Detect which cell encompasses the target text, then output its (x, y) center coordinate. 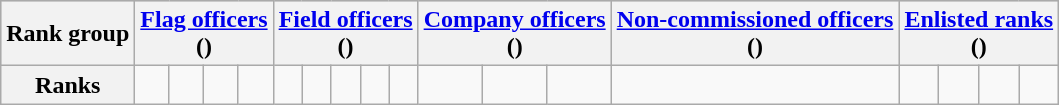
Company officers() (514, 34)
Flag officers() (204, 34)
Enlisted ranks() (979, 34)
Ranks (68, 85)
Rank group (68, 34)
Non-commissioned officers() (755, 34)
Field officers() (346, 34)
